Identify which cell holds the provided text, then report its [x, y] central coordinate. 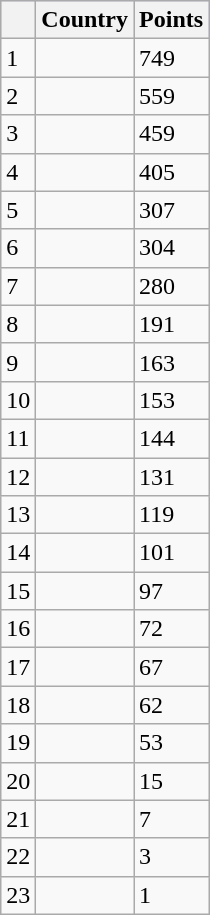
559 [172, 96]
72 [172, 629]
97 [172, 591]
101 [172, 553]
9 [18, 362]
144 [172, 438]
4 [18, 172]
14 [18, 553]
749 [172, 58]
Country [85, 20]
20 [18, 781]
13 [18, 515]
307 [172, 210]
163 [172, 362]
67 [172, 667]
18 [18, 705]
10 [18, 400]
280 [172, 286]
21 [18, 819]
23 [18, 895]
459 [172, 134]
19 [18, 743]
16 [18, 629]
5 [18, 210]
53 [172, 743]
405 [172, 172]
2 [18, 96]
12 [18, 477]
191 [172, 324]
Points [172, 20]
22 [18, 857]
8 [18, 324]
6 [18, 248]
119 [172, 515]
11 [18, 438]
62 [172, 705]
131 [172, 477]
153 [172, 400]
17 [18, 667]
304 [172, 248]
